Return (X, Y) of the center of cell containing provided text 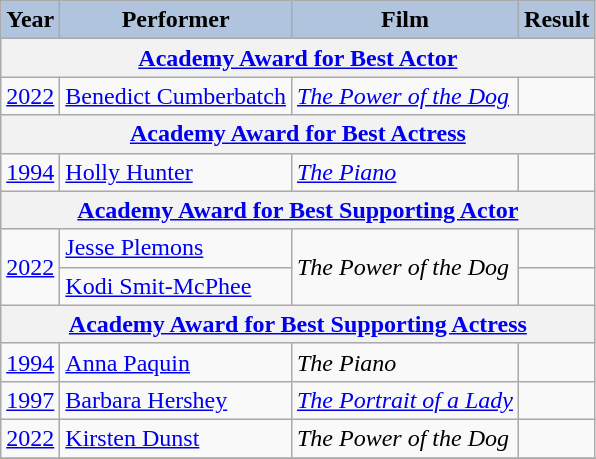
Anna Paquin (176, 362)
Academy Award for Best Actress (298, 134)
Year (30, 20)
Jesse Plemons (176, 248)
Academy Award for Best Actor (298, 58)
Performer (176, 20)
The Portrait of a Lady (404, 400)
Kirsten Dunst (176, 438)
Kodi Smit-McPhee (176, 286)
Holly Hunter (176, 172)
Academy Award for Best Supporting Actress (298, 324)
Benedict Cumberbatch (176, 96)
Academy Award for Best Supporting Actor (298, 210)
Barbara Hershey (176, 400)
Result (557, 20)
Film (404, 20)
1997 (30, 400)
